Output the [X, Y] coordinate of the center of the cell containing the given text.  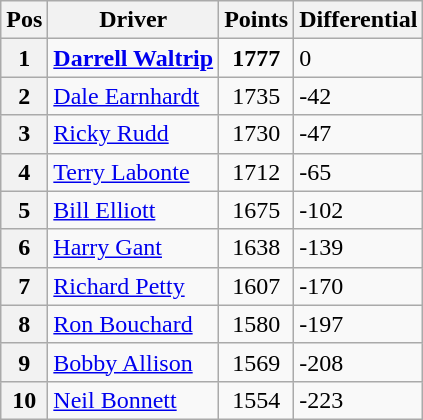
1 [24, 58]
7 [24, 286]
-47 [358, 134]
-42 [358, 96]
Dale Earnhardt [134, 96]
1712 [256, 172]
-208 [358, 362]
1730 [256, 134]
-197 [358, 324]
Points [256, 20]
-223 [358, 400]
Richard Petty [134, 286]
1580 [256, 324]
Ron Bouchard [134, 324]
1638 [256, 248]
Darrell Waltrip [134, 58]
1607 [256, 286]
10 [24, 400]
2 [24, 96]
-170 [358, 286]
Bobby Allison [134, 362]
Pos [24, 20]
6 [24, 248]
Bill Elliott [134, 210]
1569 [256, 362]
Terry Labonte [134, 172]
4 [24, 172]
Neil Bonnett [134, 400]
5 [24, 210]
0 [358, 58]
Harry Gant [134, 248]
-102 [358, 210]
-65 [358, 172]
Driver [134, 20]
Differential [358, 20]
8 [24, 324]
1777 [256, 58]
1554 [256, 400]
1735 [256, 96]
3 [24, 134]
Ricky Rudd [134, 134]
9 [24, 362]
1675 [256, 210]
-139 [358, 248]
